Identify which cell holds the provided text, then report its [x, y] central coordinate. 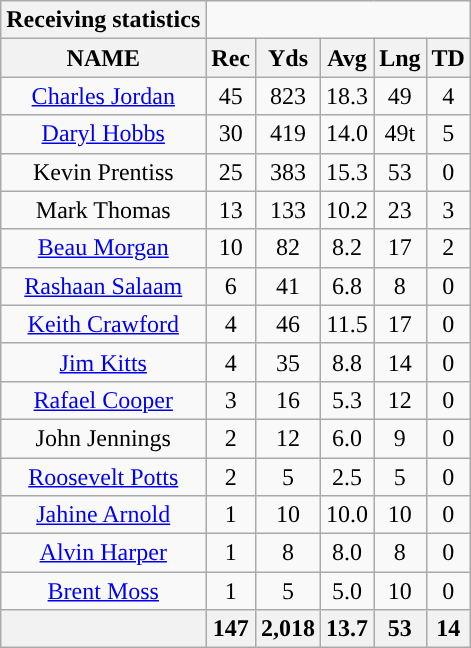
10.2 [348, 210]
6.8 [348, 286]
383 [288, 172]
6 [231, 286]
Beau Morgan [104, 248]
10.0 [348, 515]
John Jennings [104, 438]
30 [231, 134]
Yds [288, 58]
5.3 [348, 400]
Rashaan Salaam [104, 286]
Avg [348, 58]
Jim Kitts [104, 362]
Roosevelt Potts [104, 477]
Rec [231, 58]
16 [288, 400]
49t [400, 134]
Lng [400, 58]
TD [448, 58]
8.0 [348, 553]
46 [288, 324]
13 [231, 210]
8.2 [348, 248]
133 [288, 210]
Brent Moss [104, 591]
823 [288, 96]
2.5 [348, 477]
2,018 [288, 629]
NAME [104, 58]
8.8 [348, 362]
Daryl Hobbs [104, 134]
45 [231, 96]
Jahine Arnold [104, 515]
Alvin Harper [104, 553]
Charles Jordan [104, 96]
25 [231, 172]
Receiving statistics [104, 20]
35 [288, 362]
Rafael Cooper [104, 400]
Mark Thomas [104, 210]
15.3 [348, 172]
41 [288, 286]
23 [400, 210]
11.5 [348, 324]
5.0 [348, 591]
9 [400, 438]
419 [288, 134]
14.0 [348, 134]
13.7 [348, 629]
Kevin Prentiss [104, 172]
Keith Crawford [104, 324]
49 [400, 96]
147 [231, 629]
6.0 [348, 438]
82 [288, 248]
18.3 [348, 96]
